From the cell containing the given text, extract its center point as [X, Y] coordinate. 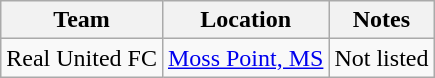
Moss Point, MS [245, 58]
Notes [382, 20]
Location [245, 20]
Team [82, 20]
Not listed [382, 58]
Real United FC [82, 58]
